Search for the cell housing the specified text and yield its (X, Y) center coordinate. 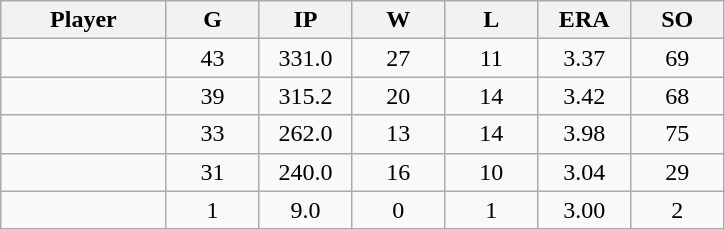
33 (212, 134)
3.37 (584, 58)
27 (398, 58)
2 (678, 210)
IP (306, 20)
31 (212, 172)
9.0 (306, 210)
L (492, 20)
Player (84, 20)
SO (678, 20)
240.0 (306, 172)
68 (678, 96)
16 (398, 172)
3.42 (584, 96)
3.00 (584, 210)
3.04 (584, 172)
43 (212, 58)
W (398, 20)
G (212, 20)
11 (492, 58)
75 (678, 134)
39 (212, 96)
10 (492, 172)
69 (678, 58)
13 (398, 134)
262.0 (306, 134)
29 (678, 172)
ERA (584, 20)
315.2 (306, 96)
0 (398, 210)
331.0 (306, 58)
20 (398, 96)
3.98 (584, 134)
